Find where the given text appears and provide that cell's center as (x, y) coordinate. 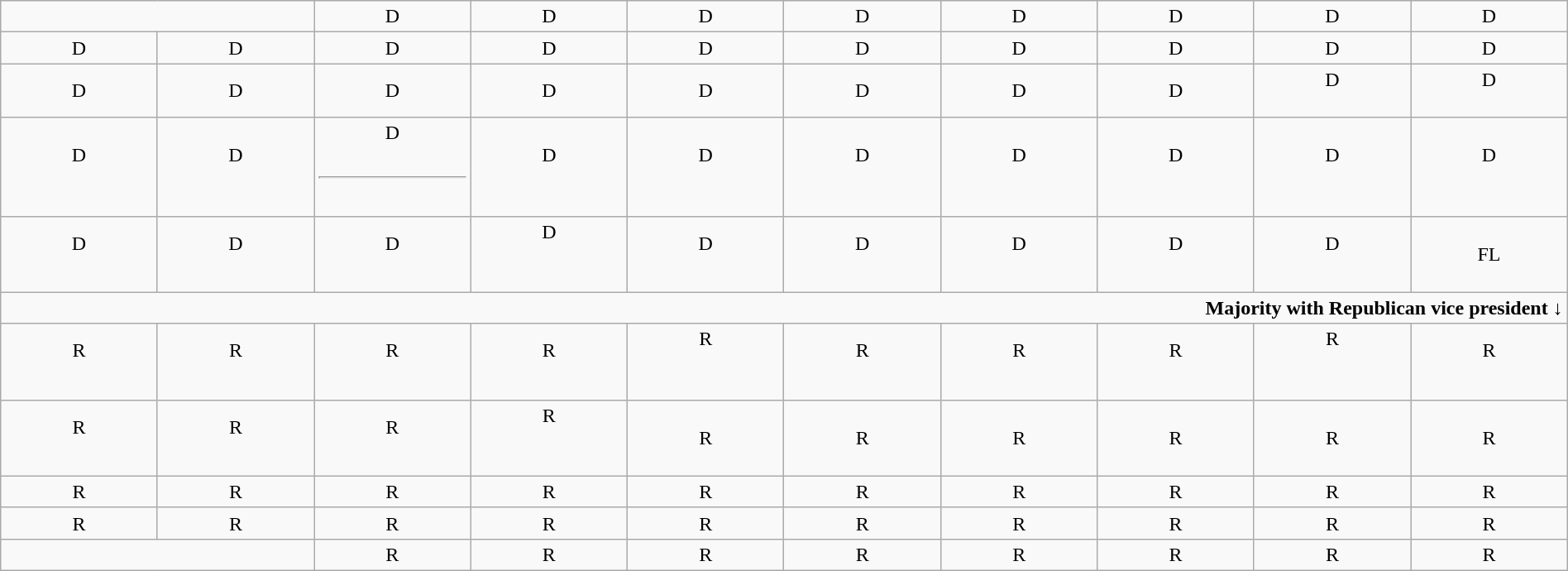
Majority with Republican vice president ↓ (784, 308)
FL (1489, 254)
